Provide the [X, Y] coordinate of the cell's center where the given text is located.  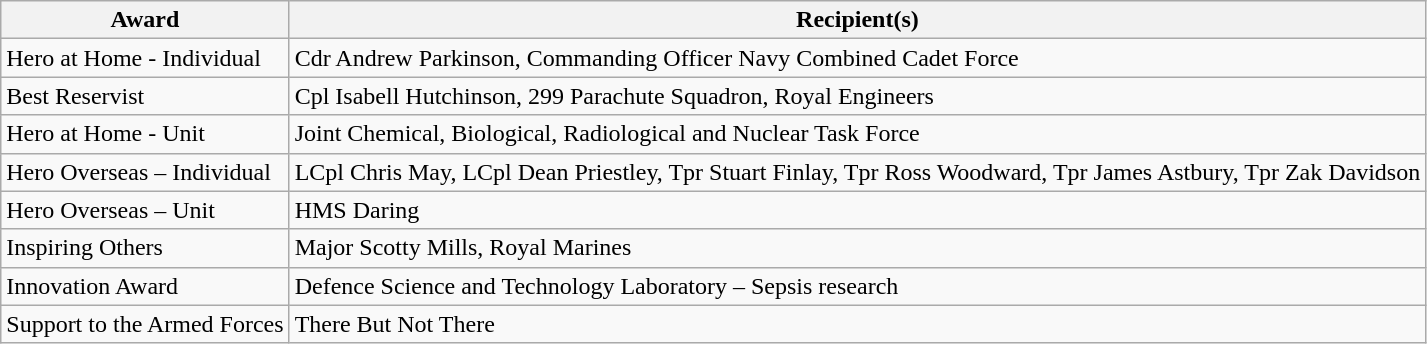
Hero Overseas – Unit [145, 210]
Defence Science and Technology Laboratory – Sepsis research [858, 286]
Hero Overseas – Individual [145, 172]
Award [145, 20]
Cpl Isabell Hutchinson, 299 Parachute Squadron, Royal Engineers [858, 96]
Hero at Home - Unit [145, 134]
There But Not There [858, 324]
Support to the Armed Forces [145, 324]
Cdr Andrew Parkinson, Commanding Officer Navy Combined Cadet Force [858, 58]
Innovation Award [145, 286]
Recipient(s) [858, 20]
Best Reservist [145, 96]
HMS Daring [858, 210]
Inspiring Others [145, 248]
Joint Chemical, Biological, Radiological and Nuclear Task Force [858, 134]
Major Scotty Mills, Royal Marines [858, 248]
Hero at Home - Individual [145, 58]
LCpl Chris May, LCpl Dean Priestley, Tpr Stuart Finlay, Tpr Ross Woodward, Tpr James Astbury, Tpr Zak Davidson [858, 172]
